Extract the (x, y) coordinate from the center of the cell holding the provided text.  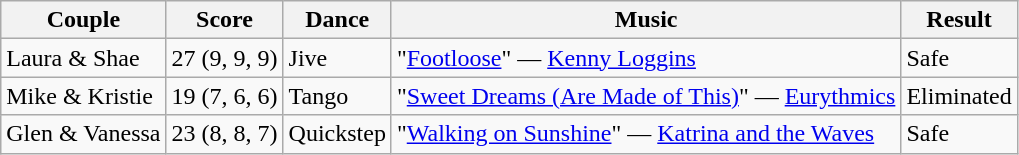
Result (959, 20)
"Walking on Sunshine" — Katrina and the Waves (646, 134)
27 (9, 9, 9) (224, 58)
Laura & Shae (84, 58)
Tango (337, 96)
Mike & Kristie (84, 96)
"Footloose" — Kenny Loggins (646, 58)
Music (646, 20)
Glen & Vanessa (84, 134)
Score (224, 20)
23 (8, 8, 7) (224, 134)
"Sweet Dreams (Are Made of This)" — Eurythmics (646, 96)
Eliminated (959, 96)
Couple (84, 20)
19 (7, 6, 6) (224, 96)
Jive (337, 58)
Dance (337, 20)
Quickstep (337, 134)
